Return [X, Y] of the center of cell containing provided text 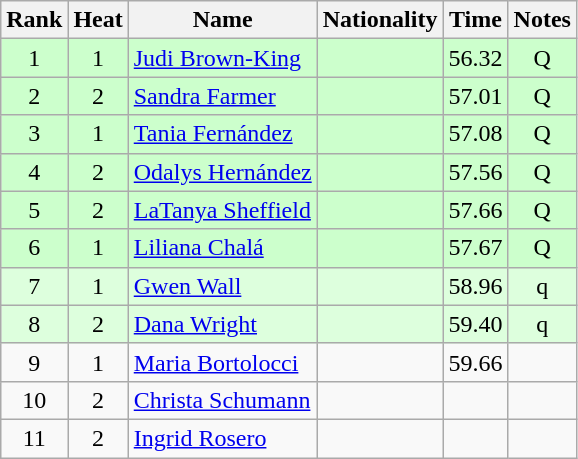
57.08 [476, 134]
Dana Wright [222, 324]
Sandra Farmer [222, 96]
57.01 [476, 96]
Time [476, 20]
57.66 [476, 210]
56.32 [476, 58]
Name [222, 20]
7 [34, 286]
4 [34, 172]
57.56 [476, 172]
5 [34, 210]
Maria Bortolocci [222, 362]
9 [34, 362]
Notes [542, 20]
8 [34, 324]
Tania Fernández [222, 134]
59.66 [476, 362]
Rank [34, 20]
Heat [98, 20]
LaTanya Sheffield [222, 210]
59.40 [476, 324]
10 [34, 400]
11 [34, 438]
Gwen Wall [222, 286]
Liliana Chalá [222, 248]
Odalys Hernández [222, 172]
6 [34, 248]
Judi Brown-King [222, 58]
Christa Schumann [222, 400]
Nationality [380, 20]
3 [34, 134]
57.67 [476, 248]
58.96 [476, 286]
Ingrid Rosero [222, 438]
